From the cell containing the given text, extract its center point as [X, Y] coordinate. 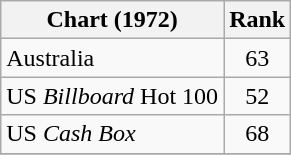
Chart (1972) [112, 20]
63 [258, 58]
US Billboard Hot 100 [112, 96]
52 [258, 96]
68 [258, 134]
Australia [112, 58]
US Cash Box [112, 134]
Rank [258, 20]
